Extract the (X, Y) coordinate from the center of the cell holding the provided text.  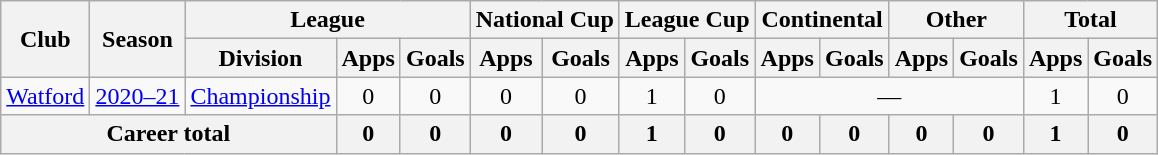
League Cup (687, 20)
Total (1090, 20)
— (889, 96)
Other (956, 20)
Season (138, 39)
2020–21 (138, 96)
Championship (260, 96)
Continental (822, 20)
National Cup (544, 20)
League (328, 20)
Division (260, 58)
Club (46, 39)
Watford (46, 96)
Career total (168, 134)
